Scan for the cell matching the given text and deliver its [X, Y] coordinate at center. 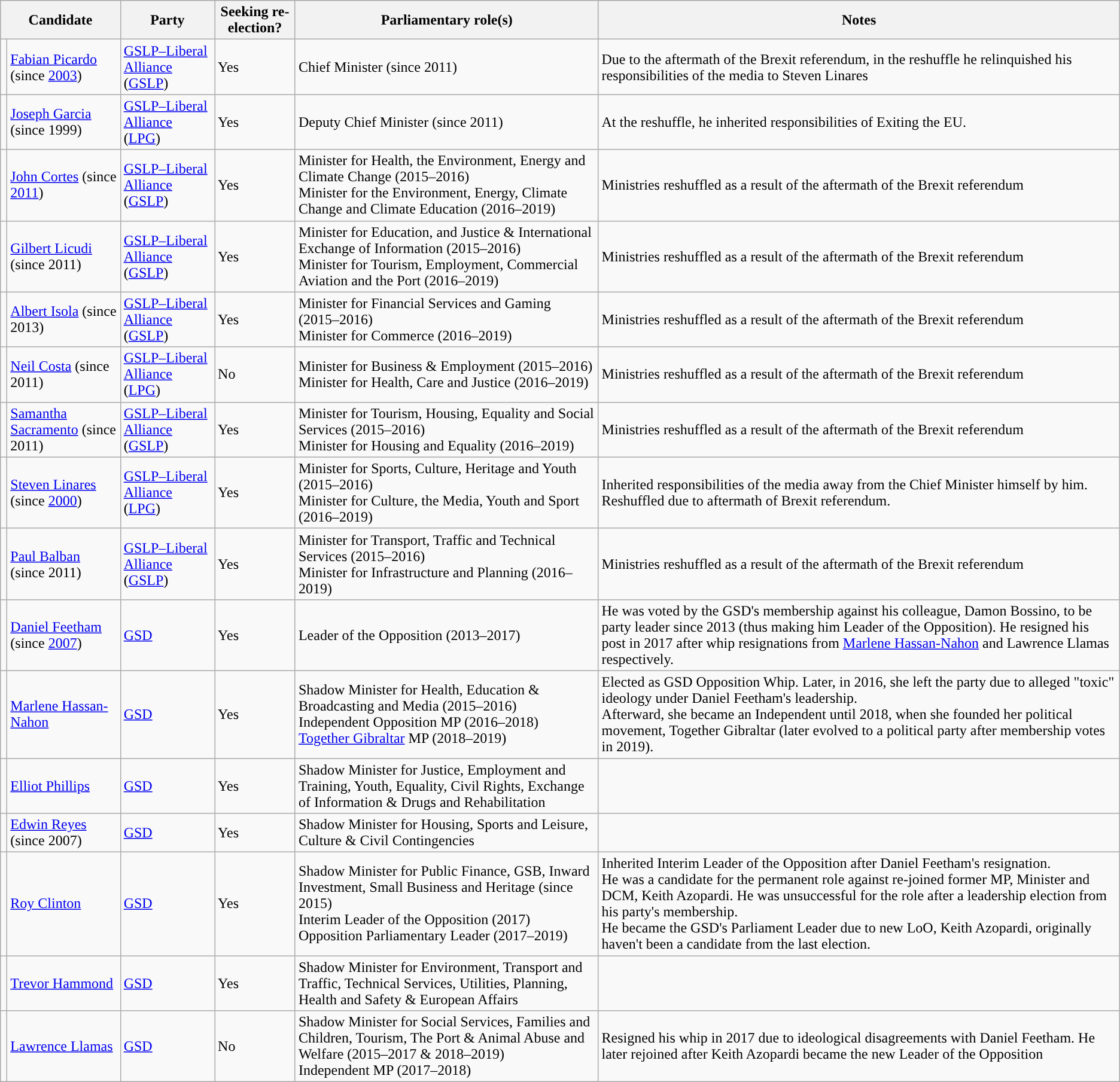
Shadow Minister for Health, Education & Broadcasting and Media (2015–2016)Independent Opposition MP (2016–2018)Together Gibraltar MP (2018–2019) [446, 714]
Albert Isola (since 2013) [63, 319]
Neil Costa (since 2011) [63, 374]
John Cortes (since 2011) [63, 185]
Shadow Minister for Environment, Transport and Traffic, Technical Services, Utilities, Planning, Health and Safety & European Affairs [446, 983]
At the reshuffle, he inherited responsibilities of Exiting the EU. [859, 122]
Gilbert Licudi (since 2011) [63, 256]
Lawrence Llamas [63, 1047]
Steven Linares (since 2000) [63, 493]
Minister for Tourism, Housing, Equality and Social Services (2015–2016)Minister for Housing and Equality (2016–2019) [446, 429]
Joseph Garcia (since 1999) [63, 122]
Seeking re-election? [255, 20]
Roy Clinton [63, 904]
Daniel Feetham (since 2007) [63, 635]
Fabian Picardo (since 2003) [63, 67]
Inherited responsibilities of the media away from the Chief Minister himself by him. Reshuffled due to aftermath of Brexit referendum. [859, 493]
Minister for Business & Employment (2015–2016)Minister for Health, Care and Justice (2016–2019) [446, 374]
Parliamentary role(s) [446, 20]
Edwin Reyes (since 2007) [63, 833]
Trevor Hammond [63, 983]
Paul Balban (since 2011) [63, 563]
Due to the aftermath of the Brexit referendum, in the reshuffle he relinquished his responsibilities of the media to Steven Linares [859, 67]
Deputy Chief Minister (since 2011) [446, 122]
Notes [859, 20]
Minister for Transport, Traffic and Technical Services (2015–2016)Minister for Infrastructure and Planning (2016–2019) [446, 563]
Party [168, 20]
Samantha Sacramento (since 2011) [63, 429]
Candidate [60, 20]
Minister for Financial Services and Gaming (2015–2016)Minister for Commerce (2016–2019) [446, 319]
Marlene Hassan-Nahon [63, 714]
Elliot Phillips [63, 786]
Shadow Minister for Housing, Sports and Leisure, Culture & Civil Contingencies [446, 833]
Chief Minister (since 2011) [446, 67]
Leader of the Opposition (2013–2017) [446, 635]
Shadow Minister for Justice, Employment and Training, Youth, Equality, Civil Rights, Exchange of Information & Drugs and Rehabilitation [446, 786]
Minister for Sports, Culture, Heritage and Youth (2015–2016)Minister for Culture, the Media, Youth and Sport (2016–2019) [446, 493]
